Return (X, Y) of the center of cell containing provided text 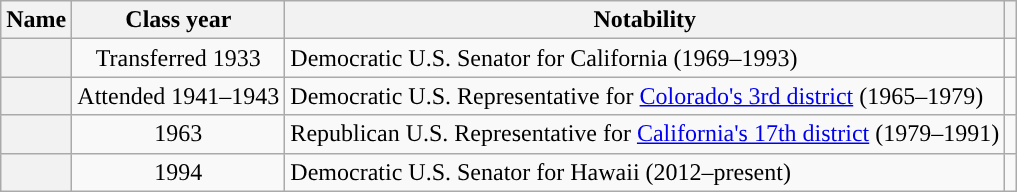
Notability (645, 20)
Democratic U.S. Senator for Hawaii (2012–present) (645, 172)
Class year (178, 20)
1963 (178, 134)
Republican U.S. Representative for California's 17th district (1979–1991) (645, 134)
Attended 1941–1943 (178, 96)
Name (36, 20)
1994 (178, 172)
Democratic U.S. Representative for Colorado's 3rd district (1965–1979) (645, 96)
Transferred 1933 (178, 58)
Democratic U.S. Senator for California (1969–1993) (645, 58)
